From the cell containing the given text, extract its center point as (x, y) coordinate. 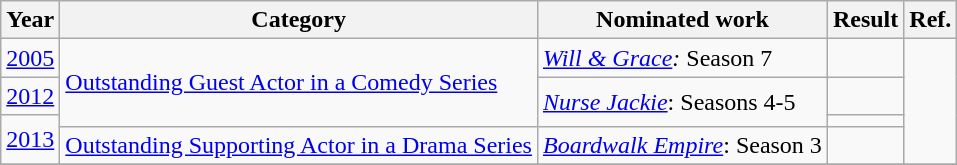
Boardwalk Empire: Season 3 (682, 145)
Ref. (930, 20)
Category (299, 20)
Outstanding Guest Actor in a Comedy Series (299, 82)
2005 (30, 58)
2012 (30, 96)
2013 (30, 140)
Result (865, 20)
Outstanding Supporting Actor in a Drama Series (299, 145)
Nominated work (682, 20)
Year (30, 20)
Nurse Jackie: Seasons 4-5 (682, 102)
Will & Grace: Season 7 (682, 58)
